Return the [x, y] coordinate for the center point of the cell that contains the specified text.  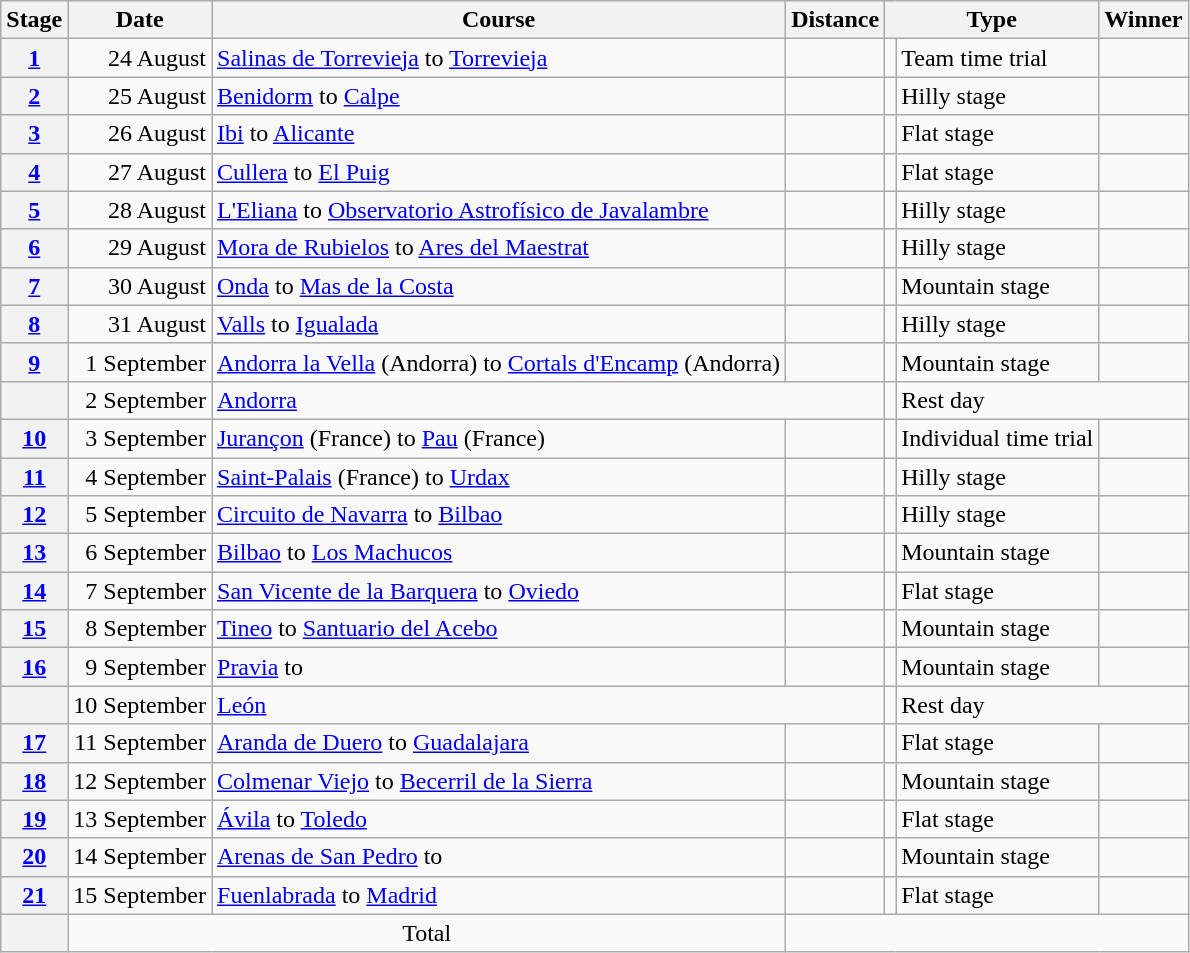
Team time trial [998, 58]
8 September [140, 629]
Arenas de San Pedro to [499, 857]
1 September [140, 362]
Colmenar Viejo to Becerril de la Sierra [499, 781]
12 [34, 515]
14 September [140, 857]
14 [34, 591]
3 September [140, 438]
15 September [140, 895]
16 [34, 667]
4 [34, 172]
Type [992, 20]
Course [499, 20]
Cullera to El Puig [499, 172]
10 [34, 438]
24 August [140, 58]
11 [34, 477]
8 [34, 324]
Distance [836, 20]
17 [34, 743]
3 [34, 134]
28 August [140, 210]
Saint-Palais (France) to Urdax [499, 477]
León [548, 705]
Aranda de Duero to Guadalajara [499, 743]
12 September [140, 781]
31 August [140, 324]
Date [140, 20]
Jurançon (France) to Pau (France) [499, 438]
7 [34, 286]
Mora de Rubielos to Ares del Maestrat [499, 248]
San Vicente de la Barquera to Oviedo [499, 591]
13 September [140, 819]
30 August [140, 286]
10 September [140, 705]
5 September [140, 515]
Winner [1144, 20]
1 [34, 58]
Ibi to Alicante [499, 134]
20 [34, 857]
29 August [140, 248]
Valls to Igualada [499, 324]
9 September [140, 667]
Fuenlabrada to Madrid [499, 895]
7 September [140, 591]
13 [34, 553]
Onda to Mas de la Costa [499, 286]
Stage [34, 20]
L'Eliana to Observatorio Astrofísico de Javalambre [499, 210]
4 September [140, 477]
Ávila to Toledo [499, 819]
25 August [140, 96]
Bilbao to Los Machucos [499, 553]
5 [34, 210]
Pravia to [499, 667]
9 [34, 362]
19 [34, 819]
Salinas de Torrevieja to Torrevieja [499, 58]
Individual time trial [998, 438]
Tineo to Santuario del Acebo [499, 629]
21 [34, 895]
2 September [140, 400]
18 [34, 781]
Benidorm to Calpe [499, 96]
27 August [140, 172]
2 [34, 96]
6 September [140, 553]
Circuito de Navarra to Bilbao [499, 515]
Total [427, 933]
Andorra la Vella (Andorra) to Cortals d'Encamp (Andorra) [499, 362]
6 [34, 248]
11 September [140, 743]
Andorra [548, 400]
26 August [140, 134]
15 [34, 629]
